Pinpoint the cell where the given text exists, returning its [x, y] midpoint coordinate. 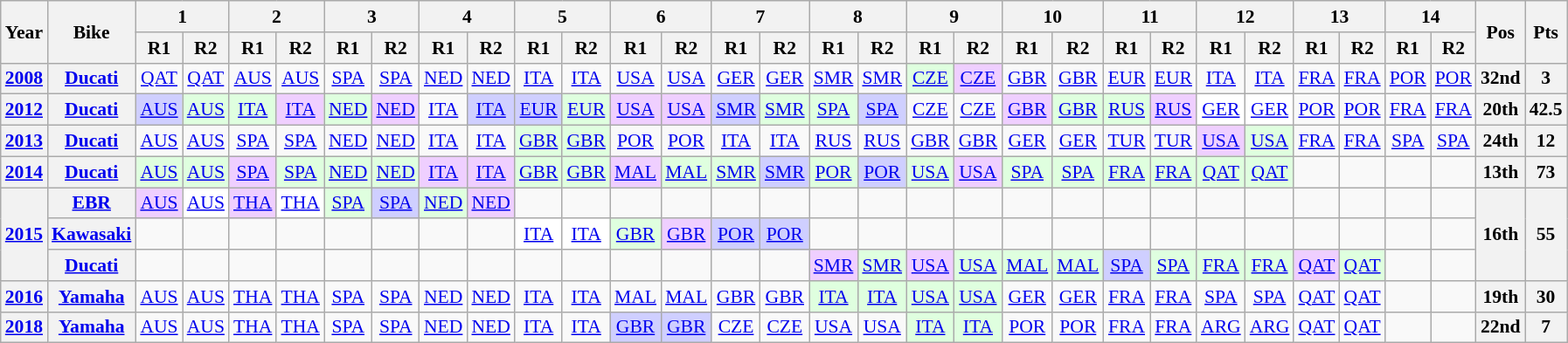
2013 [24, 141]
2014 [24, 172]
4 [467, 17]
1 [182, 17]
32nd [1501, 79]
73 [1546, 172]
55 [1546, 234]
24th [1501, 141]
EBR [91, 203]
9 [954, 17]
Pts [1546, 31]
2 [276, 17]
5 [563, 17]
Year [24, 31]
16th [1501, 234]
19th [1501, 297]
30 [1546, 297]
13 [1339, 17]
2012 [24, 110]
6 [661, 17]
2018 [24, 327]
2008 [24, 79]
11 [1150, 17]
Pos [1501, 31]
2015 [24, 234]
22nd [1501, 327]
8 [858, 17]
20th [1501, 110]
2016 [24, 297]
Kawasaki [91, 235]
13th [1501, 172]
42.5 [1546, 110]
10 [1052, 17]
14 [1431, 17]
Bike [91, 31]
